Return (x, y) of the center of cell containing provided text 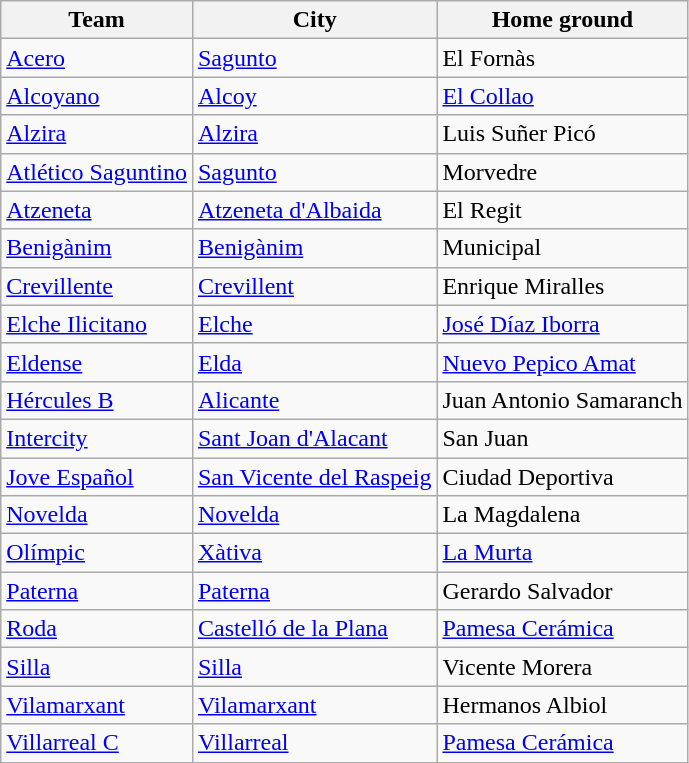
Sant Joan d'Alacant (314, 438)
Elda (314, 362)
La Murta (562, 553)
El Regit (562, 210)
Juan Antonio Samaranch (562, 400)
Gerardo Salvador (562, 591)
Elche Ilicitano (97, 324)
Olímpic (97, 553)
Villarreal (314, 743)
Atzeneta d'Albaida (314, 210)
Castelló de la Plana (314, 629)
Vicente Morera (562, 667)
El Collao (562, 96)
José Díaz Iborra (562, 324)
Ciudad Deportiva (562, 477)
Alicante (314, 400)
Villarreal C (97, 743)
Intercity (97, 438)
Atzeneta (97, 210)
Hércules B (97, 400)
Enrique Miralles (562, 286)
La Magdalena (562, 515)
Crevillente (97, 286)
Home ground (562, 20)
Eldense (97, 362)
Acero (97, 58)
Atlético Saguntino (97, 172)
Alcoyano (97, 96)
City (314, 20)
Elche (314, 324)
Alcoy (314, 96)
Team (97, 20)
Roda (97, 629)
Nuevo Pepico Amat (562, 362)
Xàtiva (314, 553)
Municipal (562, 248)
El Fornàs (562, 58)
Hermanos Albiol (562, 705)
Crevillent (314, 286)
Jove Español (97, 477)
San Vicente del Raspeig (314, 477)
San Juan (562, 438)
Morvedre (562, 172)
Luis Suñer Picó (562, 134)
